Identify which cell holds the provided text, then report its (X, Y) central coordinate. 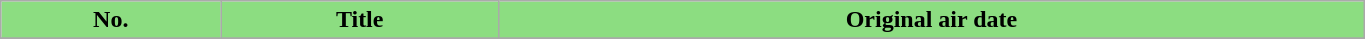
No. (111, 20)
Original air date (932, 20)
Title (360, 20)
